Provide the [X, Y] coordinate of the cell's center where the given text is located.  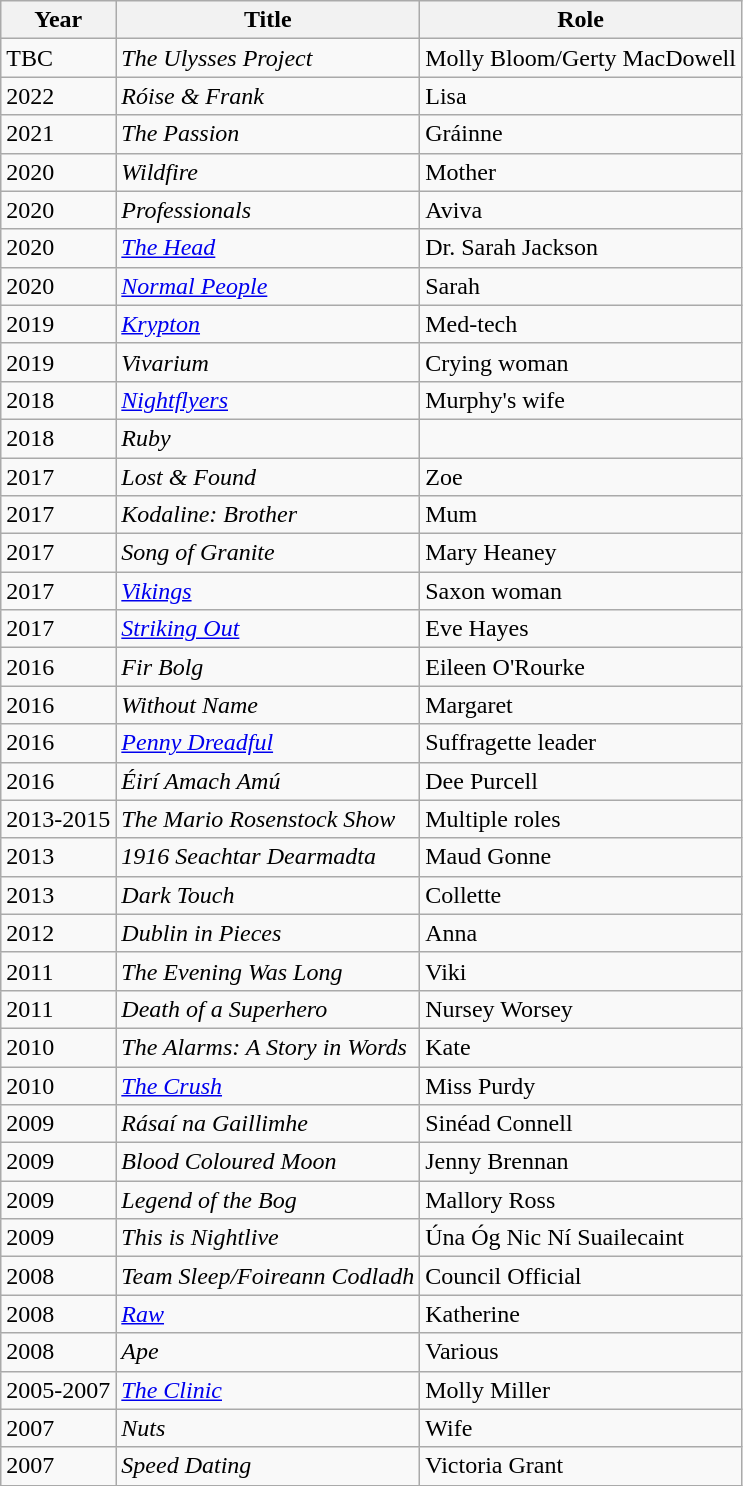
Saxon woman [581, 591]
Lisa [581, 96]
Med-tech [581, 324]
Multiple roles [581, 819]
Krypton [268, 324]
Year [58, 20]
2013-2015 [58, 819]
Nuts [268, 1428]
TBC [58, 58]
Dee Purcell [581, 781]
Anna [581, 933]
Raw [268, 1314]
Lost & Found [268, 477]
Molly Miller [581, 1390]
The Passion [268, 134]
Song of Granite [268, 553]
Wife [581, 1428]
The Alarms: A Story in Words [268, 1047]
Professionals [268, 210]
Róise & Frank [268, 96]
Margaret [581, 705]
Miss Purdy [581, 1085]
Nursey Worsey [581, 1009]
The Evening Was Long [268, 971]
2005-2007 [58, 1390]
Team Sleep/Foireann Codladh [268, 1276]
Eileen O'Rourke [581, 667]
The Clinic [268, 1390]
Jenny Brennan [581, 1162]
Legend of the Bog [268, 1200]
Collette [581, 895]
Mum [581, 515]
Council Official [581, 1276]
Éirí Amach Amú [268, 781]
Wildfire [268, 172]
Penny Dreadful [268, 743]
Sarah [581, 286]
Speed Dating [268, 1466]
Ape [268, 1352]
Suffragette leader [581, 743]
2012 [58, 933]
Nightflyers [268, 400]
Maud Gonne [581, 857]
Striking Out [268, 629]
Various [581, 1352]
Blood Coloured Moon [268, 1162]
2021 [58, 134]
1916 Seachtar Dearmadta [268, 857]
2022 [58, 96]
Ruby [268, 438]
Mary Heaney [581, 553]
Eve Hayes [581, 629]
Title [268, 20]
Sinéad Connell [581, 1124]
Dr. Sarah Jackson [581, 248]
Katherine [581, 1314]
Rásaí na Gaillimhe [268, 1124]
Molly Bloom/Gerty MacDowell [581, 58]
Without Name [268, 705]
Aviva [581, 210]
Murphy's wife [581, 400]
This is Nightlive [268, 1238]
Mother [581, 172]
Victoria Grant [581, 1466]
Dublin in Pieces [268, 933]
Normal People [268, 286]
Gráinne [581, 134]
The Crush [268, 1085]
Kate [581, 1047]
Dark Touch [268, 895]
Crying woman [581, 362]
Role [581, 20]
Vikings [268, 591]
Vivarium [268, 362]
The Head [268, 248]
Úna Óg Nic Ní Suailecaint [581, 1238]
The Ulysses Project [268, 58]
Mallory Ross [581, 1200]
Zoe [581, 477]
The Mario Rosenstock Show [268, 819]
Kodaline: Brother [268, 515]
Fir Bolg [268, 667]
Viki [581, 971]
Death of a Superhero [268, 1009]
